Return (x, y) of the center of cell containing provided text 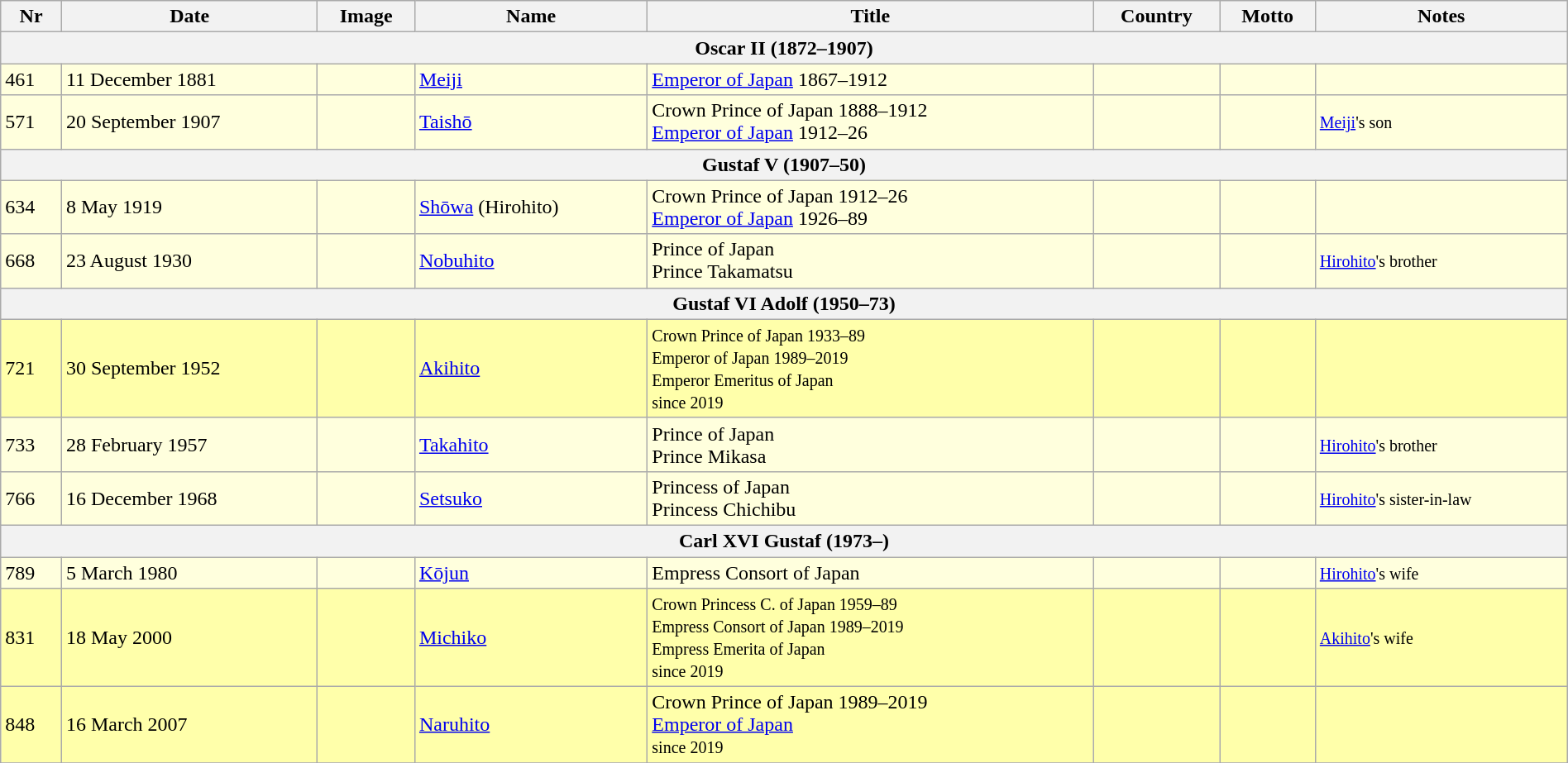
Meiji (531, 79)
Date (189, 17)
Takahito (531, 445)
571 (31, 122)
28 February 1957 (189, 445)
23 August 1930 (189, 261)
Akihito (531, 369)
Prince of JapanPrince Takamatsu (870, 261)
30 September 1952 (189, 369)
461 (31, 79)
Crown Prince of Japan 1989–2019 Emperor of Japansince 2019 (870, 725)
Empress Consort of Japan (870, 573)
831 (31, 638)
Michiko (531, 638)
848 (31, 725)
Princess of JapanPrincess Chichibu (870, 498)
Prince of JapanPrince Mikasa (870, 445)
Hirohito's sister-in-law (1441, 498)
Crown Prince of Japan 1933–89Emperor of Japan 1989–2019 Emperor Emeritus of Japansince 2019 (870, 369)
Country (1156, 17)
Oscar II (1872–1907) (784, 48)
Emperor of Japan 1867–1912 (870, 79)
Title (870, 17)
Naruhito (531, 725)
11 December 1881 (189, 79)
634 (31, 207)
Nr (31, 17)
733 (31, 445)
Setsuko (531, 498)
Gustaf V (1907–50) (784, 165)
766 (31, 498)
721 (31, 369)
Taishō (531, 122)
Image (366, 17)
Crown Prince of Japan 1912–26Emperor of Japan 1926–89 (870, 207)
Name (531, 17)
Motto (1267, 17)
Kōjun (531, 573)
16 March 2007 (189, 725)
Akihito's wife (1441, 638)
Carl XVI Gustaf (1973–) (784, 541)
Notes (1441, 17)
5 March 1980 (189, 573)
Crown Princess C. of Japan 1959–89Empress Consort of Japan 1989–2019 Empress Emerita of Japansince 2019 (870, 638)
Shōwa (Hirohito) (531, 207)
16 December 1968 (189, 498)
Hirohito's wife (1441, 573)
Gustaf VI Adolf (1950–73) (784, 303)
Meiji's son (1441, 122)
668 (31, 261)
18 May 2000 (189, 638)
789 (31, 573)
Nobuhito (531, 261)
8 May 1919 (189, 207)
20 September 1907 (189, 122)
Crown Prince of Japan 1888–1912Emperor of Japan 1912–26 (870, 122)
